Pinpoint the cell where the given text exists, returning its (x, y) midpoint coordinate. 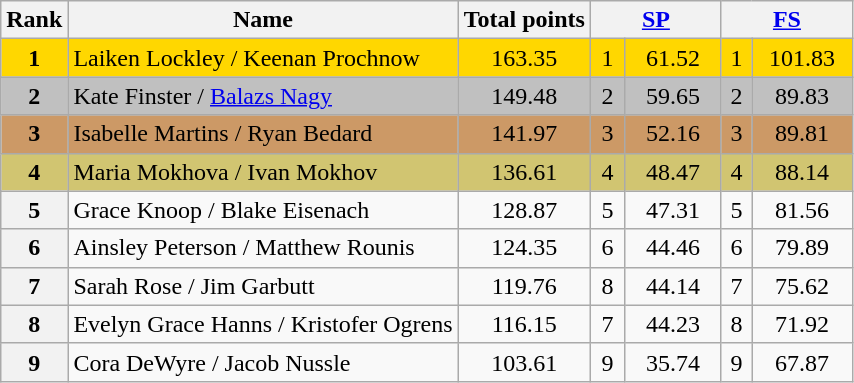
163.35 (524, 58)
FS (786, 20)
Evelyn Grace Hanns / Kristofer Ogrens (263, 324)
79.89 (802, 248)
136.61 (524, 172)
Total points (524, 20)
Ainsley Peterson / Matthew Rounis (263, 248)
Sarah Rose / Jim Garbutt (263, 286)
124.35 (524, 248)
35.74 (674, 362)
128.87 (524, 210)
44.46 (674, 248)
88.14 (802, 172)
Laiken Lockley / Keenan Prochnow (263, 58)
59.65 (674, 96)
71.92 (802, 324)
Name (263, 20)
103.61 (524, 362)
Maria Mokhova / Ivan Mokhov (263, 172)
47.31 (674, 210)
SP (656, 20)
149.48 (524, 96)
48.47 (674, 172)
44.23 (674, 324)
52.16 (674, 134)
Rank (34, 20)
67.87 (802, 362)
89.81 (802, 134)
141.97 (524, 134)
75.62 (802, 286)
Kate Finster / Balazs Nagy (263, 96)
116.15 (524, 324)
Grace Knoop / Blake Eisenach (263, 210)
44.14 (674, 286)
Cora DeWyre / Jacob Nussle (263, 362)
61.52 (674, 58)
Isabelle Martins / Ryan Bedard (263, 134)
101.83 (802, 58)
119.76 (524, 286)
89.83 (802, 96)
81.56 (802, 210)
